Find where the given text appears and provide that cell's center as [X, Y] coordinate. 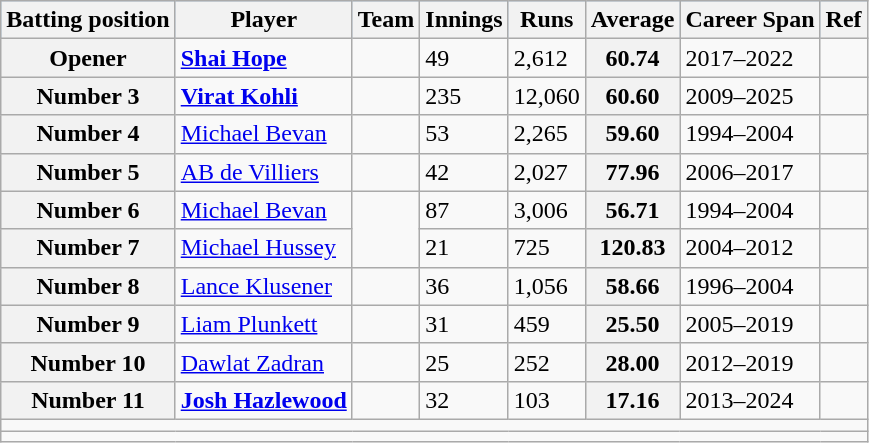
56.71 [632, 210]
725 [546, 248]
60.74 [632, 58]
Number 6 [88, 210]
60.60 [632, 96]
1996–2004 [750, 286]
Number 5 [88, 172]
235 [464, 96]
Virat Kohli [264, 96]
Opener [88, 58]
2017–2022 [750, 58]
2004–2012 [750, 248]
Number 8 [88, 286]
Batting position [88, 20]
77.96 [632, 172]
87 [464, 210]
25 [464, 362]
42 [464, 172]
Number 9 [88, 324]
12,060 [546, 96]
2,612 [546, 58]
103 [546, 400]
Number 4 [88, 134]
21 [464, 248]
AB de Villiers [264, 172]
58.66 [632, 286]
Liam Plunkett [264, 324]
459 [546, 324]
Josh Hazlewood [264, 400]
2009–2025 [750, 96]
Number 3 [88, 96]
17.16 [632, 400]
1,056 [546, 286]
25.50 [632, 324]
Team [386, 20]
28.00 [632, 362]
Number 10 [88, 362]
2005–2019 [750, 324]
Ref [844, 20]
2,027 [546, 172]
32 [464, 400]
53 [464, 134]
2012–2019 [750, 362]
Average [632, 20]
3,006 [546, 210]
Shai Hope [264, 58]
2013–2024 [750, 400]
Innings [464, 20]
31 [464, 324]
Number 11 [88, 400]
2006–2017 [750, 172]
Michael Hussey [264, 248]
Runs [546, 20]
Number 7 [88, 248]
Player [264, 20]
2,265 [546, 134]
252 [546, 362]
49 [464, 58]
Career Span [750, 20]
Lance Klusener [264, 286]
59.60 [632, 134]
36 [464, 286]
120.83 [632, 248]
Dawlat Zadran [264, 362]
